Detect which cell encompasses the target text, then output its [X, Y] center coordinate. 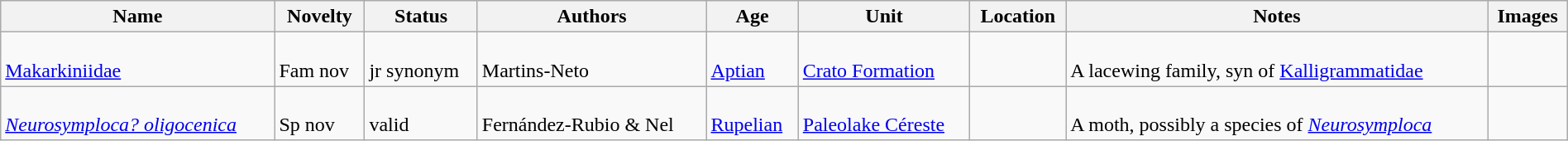
Notes [1277, 17]
A lacewing family, syn of Kalligrammatidae [1277, 60]
Fernández-Rubio & Nel [592, 113]
Neurosymploca? oligocenica [137, 113]
valid [421, 113]
Fam nov [319, 60]
Novelty [319, 17]
jr synonym [421, 60]
Location [1018, 17]
Images [1527, 17]
Status [421, 17]
Makarkiniidae [137, 60]
Aptian [753, 60]
Sp nov [319, 113]
Rupelian [753, 113]
Name [137, 17]
A moth, possibly a species of Neurosymploca [1277, 113]
Paleolake Céreste [884, 113]
Age [753, 17]
Crato Formation [884, 60]
Authors [592, 17]
Unit [884, 17]
Martins-Neto [592, 60]
